Return the (x, y) coordinate for the center point of the cell that contains the specified text.  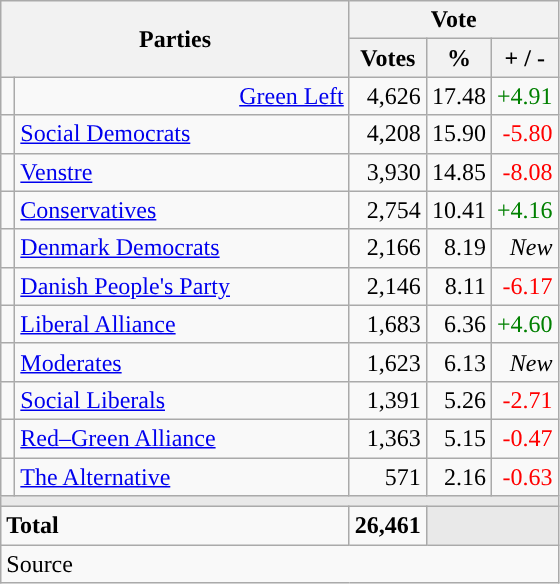
4,208 (388, 134)
3,930 (388, 172)
1,391 (388, 400)
8.19 (458, 248)
Conservatives (182, 210)
Social Liberals (182, 400)
+4.91 (524, 96)
-0.63 (524, 477)
4,626 (388, 96)
Danish People's Party (182, 286)
6.36 (458, 324)
5.15 (458, 438)
2,146 (388, 286)
14.85 (458, 172)
2,166 (388, 248)
-8.08 (524, 172)
6.13 (458, 362)
-2.71 (524, 400)
Moderates (182, 362)
5.26 (458, 400)
1,363 (388, 438)
% (458, 58)
Venstre (182, 172)
-6.17 (524, 286)
Social Democrats (182, 134)
10.41 (458, 210)
Parties (176, 39)
15.90 (458, 134)
1,683 (388, 324)
+4.60 (524, 324)
2,754 (388, 210)
Denmark Democrats (182, 248)
Green Left (182, 96)
Source (280, 564)
8.11 (458, 286)
The Alternative (182, 477)
17.48 (458, 96)
Red–Green Alliance (182, 438)
571 (388, 477)
+4.16 (524, 210)
2.16 (458, 477)
Liberal Alliance (182, 324)
26,461 (388, 526)
-5.80 (524, 134)
-0.47 (524, 438)
1,623 (388, 362)
Votes (388, 58)
+ / - (524, 58)
Vote (454, 20)
Total (176, 526)
